For the text-containing cell, return its midpoint in [X, Y] coordinate format. 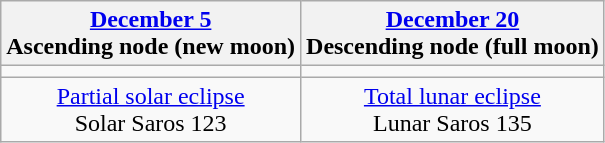
December 20Descending node (full moon) [453, 34]
Partial solar eclipseSolar Saros 123 [151, 110]
Total lunar eclipseLunar Saros 135 [453, 110]
December 5Ascending node (new moon) [151, 34]
